For the text-containing cell, return its midpoint in (X, Y) coordinate format. 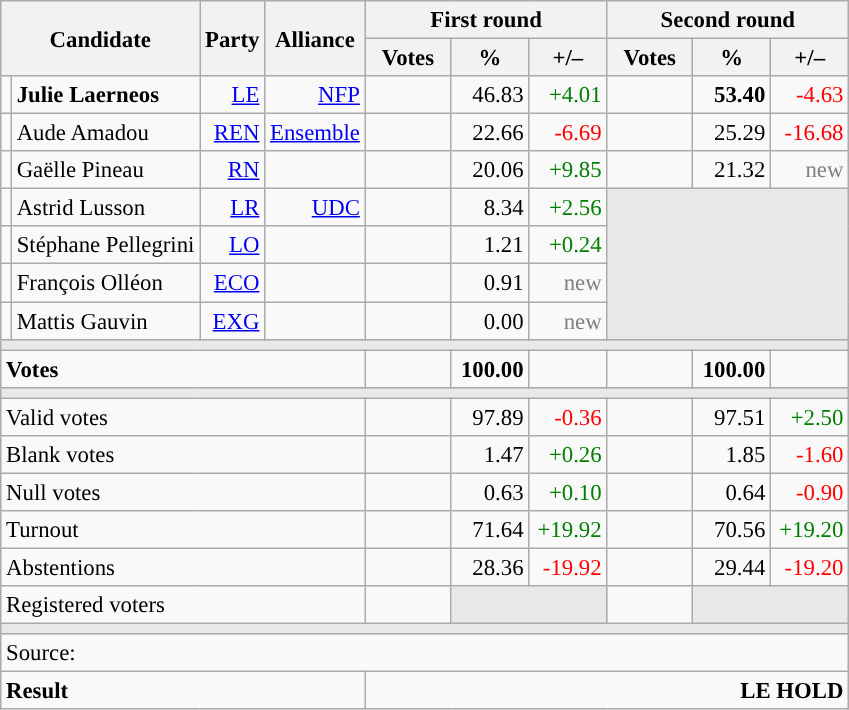
NFP (315, 95)
LE (232, 95)
-16.68 (810, 133)
Astrid Lusson (105, 208)
0.63 (490, 492)
+4.01 (568, 95)
0.64 (732, 492)
First round (486, 20)
1.47 (490, 455)
LR (232, 208)
Party (232, 38)
Aude Amadou (105, 133)
8.34 (490, 208)
Null votes (183, 492)
-4.63 (810, 95)
22.66 (490, 133)
53.40 (732, 95)
Ensemble (315, 133)
LO (232, 245)
Mattis Gauvin (105, 321)
Turnout (183, 530)
71.64 (490, 530)
46.83 (490, 95)
Alliance (315, 38)
+2.56 (568, 208)
REN (232, 133)
21.32 (732, 170)
97.51 (732, 417)
Source: (425, 653)
UDC (315, 208)
+19.20 (810, 530)
+0.24 (568, 245)
+0.26 (568, 455)
+0.10 (568, 492)
Valid votes (183, 417)
+2.50 (810, 417)
28.36 (490, 567)
+19.92 (568, 530)
-0.90 (810, 492)
Julie Laerneos (105, 95)
29.44 (732, 567)
-0.36 (568, 417)
ECO (232, 283)
97.89 (490, 417)
RN (232, 170)
Abstentions (183, 567)
-1.60 (810, 455)
Stéphane Pellegrini (105, 245)
Candidate (100, 38)
25.29 (732, 133)
20.06 (490, 170)
0.91 (490, 283)
+9.85 (568, 170)
-19.92 (568, 567)
Gaëlle Pineau (105, 170)
70.56 (732, 530)
Registered voters (183, 605)
0.00 (490, 321)
-6.69 (568, 133)
1.85 (732, 455)
Second round (728, 20)
EXG (232, 321)
1.21 (490, 245)
-19.20 (810, 567)
LE HOLD (607, 691)
François Olléon (105, 283)
Result (183, 691)
Blank votes (183, 455)
